Provide the (x, y) coordinate of the cell's center where the given text is located.  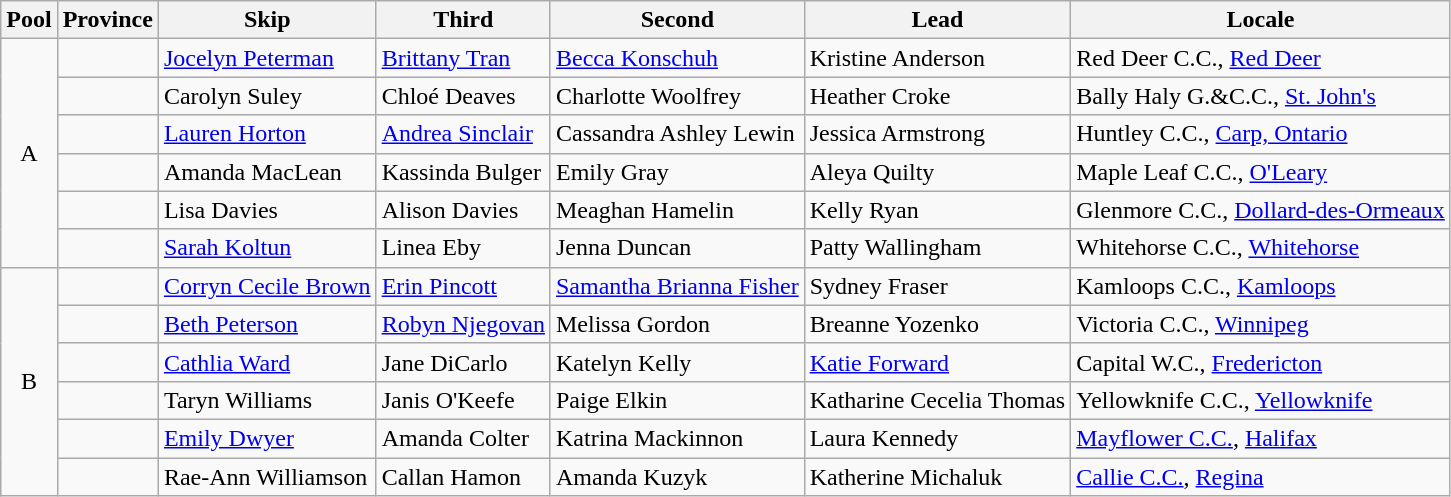
Carolyn Suley (267, 96)
Erin Pincott (463, 286)
Melissa Gordon (677, 324)
Meaghan Hamelin (677, 210)
B (29, 381)
Callan Hamon (463, 477)
Katharine Cecelia Thomas (938, 400)
Katrina Mackinnon (677, 438)
Red Deer C.C., Red Deer (1261, 58)
Cassandra Ashley Lewin (677, 134)
Katherine Michaluk (938, 477)
Amanda Kuzyk (677, 477)
Kassinda Bulger (463, 172)
Becca Konschuh (677, 58)
Charlotte Woolfrey (677, 96)
Kristine Anderson (938, 58)
Heather Croke (938, 96)
Whitehorse C.C., Whitehorse (1261, 248)
Kelly Ryan (938, 210)
Maple Leaf C.C., O'Leary (1261, 172)
Skip (267, 20)
Linea Eby (463, 248)
Bally Haly G.&C.C., St. John's (1261, 96)
Patty Wallingham (938, 248)
Jessica Armstrong (938, 134)
Locale (1261, 20)
Katelyn Kelly (677, 362)
Cathlia Ward (267, 362)
Katie Forward (938, 362)
Brittany Tran (463, 58)
Third (463, 20)
Rae-Ann Williamson (267, 477)
Breanne Yozenko (938, 324)
Huntley C.C., Carp, Ontario (1261, 134)
Lauren Horton (267, 134)
Sarah Koltun (267, 248)
Lisa Davies (267, 210)
Province (108, 20)
Robyn Njegovan (463, 324)
Victoria C.C., Winnipeg (1261, 324)
Amanda MacLean (267, 172)
Alison Davies (463, 210)
Chloé Deaves (463, 96)
Beth Peterson (267, 324)
A (29, 153)
Jocelyn Peterman (267, 58)
Kamloops C.C., Kamloops (1261, 286)
Taryn Williams (267, 400)
Capital W.C., Fredericton (1261, 362)
Amanda Colter (463, 438)
Laura Kennedy (938, 438)
Corryn Cecile Brown (267, 286)
Jane DiCarlo (463, 362)
Samantha Brianna Fisher (677, 286)
Mayflower C.C., Halifax (1261, 438)
Aleya Quilty (938, 172)
Glenmore C.C., Dollard-des-Ormeaux (1261, 210)
Pool (29, 20)
Jenna Duncan (677, 248)
Emily Gray (677, 172)
Andrea Sinclair (463, 134)
Paige Elkin (677, 400)
Second (677, 20)
Yellowknife C.C., Yellowknife (1261, 400)
Callie C.C., Regina (1261, 477)
Lead (938, 20)
Janis O'Keefe (463, 400)
Sydney Fraser (938, 286)
Emily Dwyer (267, 438)
